Capture the cell that displays the provided text and extract its (x, y) central coordinate. 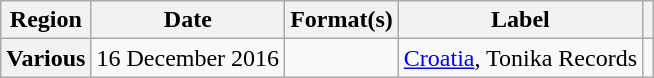
16 December 2016 (188, 58)
Format(s) (342, 20)
Region (46, 20)
Label (520, 20)
Various (46, 58)
Date (188, 20)
Croatia, Tonika Records (520, 58)
